Return the (x, y) coordinate for the center point of the cell that contains the specified text.  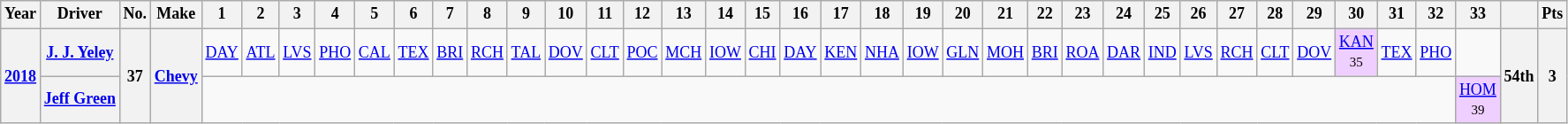
21 (1005, 14)
26 (1198, 14)
KAN35 (1357, 52)
24 (1124, 14)
No. (134, 14)
MCH (684, 52)
28 (1276, 14)
32 (1436, 14)
DAR (1124, 52)
5 (375, 14)
Chevy (176, 76)
ROA (1083, 52)
7 (451, 14)
37 (134, 76)
HOM39 (1479, 100)
18 (882, 14)
Jeff Green (80, 100)
33 (1479, 14)
KEN (841, 52)
ATL (261, 52)
J. J. Yeley (80, 52)
23 (1083, 14)
POC (642, 52)
6 (413, 14)
27 (1237, 14)
Make (176, 14)
30 (1357, 14)
CAL (375, 52)
TAL (526, 52)
15 (762, 14)
10 (565, 14)
MOH (1005, 52)
25 (1163, 14)
4 (336, 14)
13 (684, 14)
2 (261, 14)
1 (222, 14)
54th (1519, 76)
Pts (1553, 14)
9 (526, 14)
8 (488, 14)
17 (841, 14)
31 (1397, 14)
22 (1044, 14)
29 (1314, 14)
CHI (762, 52)
IND (1163, 52)
14 (726, 14)
Year (21, 14)
11 (604, 14)
20 (963, 14)
GLN (963, 52)
NHA (882, 52)
16 (800, 14)
12 (642, 14)
Driver (80, 14)
19 (922, 14)
2018 (21, 76)
